Determine the [x, y] coordinate at the center of the cell enclosing the given text.  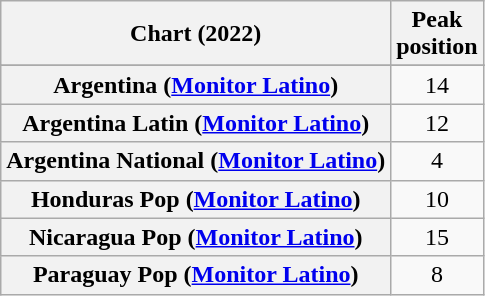
Nicaragua Pop (Monitor Latino) [196, 237]
Argentina Latin (Monitor Latino) [196, 123]
10 [437, 199]
Peakposition [437, 34]
Argentina (Monitor Latino) [196, 85]
8 [437, 275]
Argentina National (Monitor Latino) [196, 161]
Honduras Pop (Monitor Latino) [196, 199]
15 [437, 237]
4 [437, 161]
Chart (2022) [196, 34]
14 [437, 85]
12 [437, 123]
Paraguay Pop (Monitor Latino) [196, 275]
